Provide the (X, Y) coordinate of the cell's center where the given text is located.  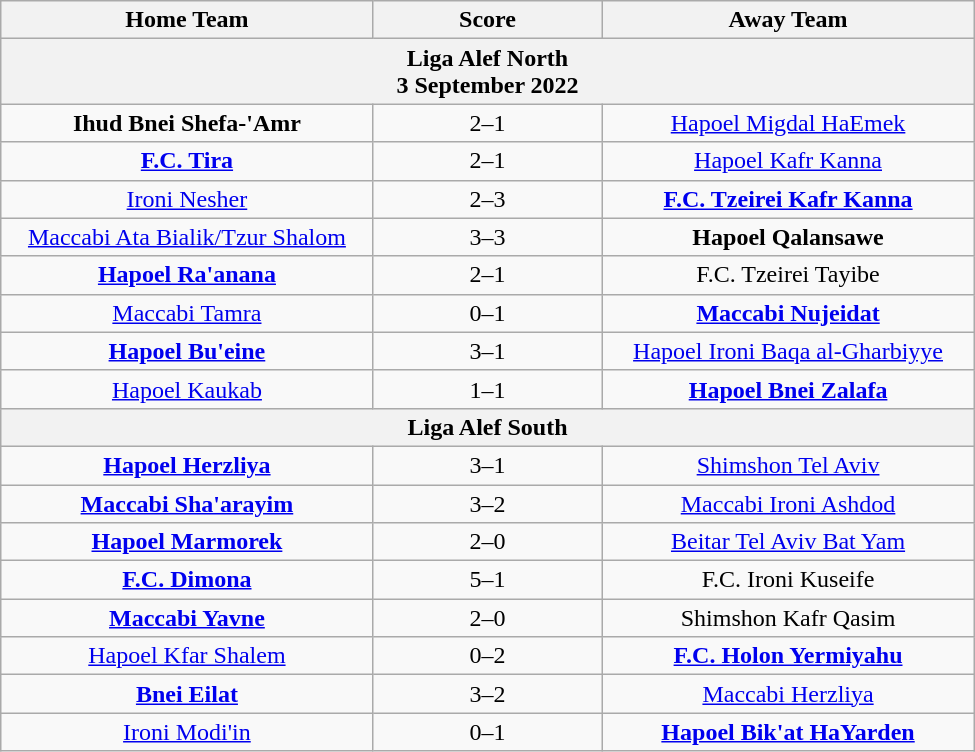
Shimshon Tel Aviv (788, 465)
Hapoel Ra'anana (187, 275)
Hapoel Ironi Baqa al-Gharbiyye (788, 351)
Hapoel Qalansawe (788, 237)
Beitar Tel Aviv Bat Yam (788, 542)
Maccabi Ironi Ashdod (788, 503)
F.C. Tira (187, 161)
Hapoel Migdal HaEmek (788, 123)
Hapoel Bu'eine (187, 351)
Hapoel Kafr Kanna (788, 161)
Score (488, 20)
Bnei Eilat (187, 694)
F.C. Tzeirei Kafr Kanna (788, 199)
Hapoel Marmorek (187, 542)
Away Team (788, 20)
Ihud Bnei Shefa-'Amr (187, 123)
Maccabi Nujeidat (788, 313)
Maccabi Sha'arayim (187, 503)
Hapoel Kfar Shalem (187, 656)
Hapoel Kaukab (187, 389)
5–1 (488, 580)
F.C. Ironi Kuseife (788, 580)
Maccabi Yavne (187, 618)
F.C. Dimona (187, 580)
Home Team (187, 20)
1–1 (488, 389)
F.C. Holon Yermiyahu (788, 656)
Ironi Modi'in (187, 732)
Hapoel Bik'at HaYarden (788, 732)
Ironi Nesher (187, 199)
3–3 (488, 237)
Liga Alef South (488, 427)
Shimshon Kafr Qasim (788, 618)
Liga Alef North3 September 2022 (488, 72)
Maccabi Herzliya (788, 694)
Maccabi Tamra (187, 313)
2–3 (488, 199)
Maccabi Ata Bialik/Tzur Shalom (187, 237)
Hapoel Bnei Zalafa (788, 389)
0–2 (488, 656)
Hapoel Herzliya (187, 465)
F.C. Tzeirei Tayibe (788, 275)
